Find where the given text appears and provide that cell's center as [x, y] coordinate. 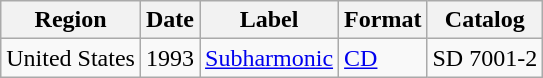
Label [270, 20]
Date [170, 20]
United States [71, 58]
SD 7001-2 [485, 58]
Format [383, 20]
Region [71, 20]
1993 [170, 58]
Subharmonic [270, 58]
Catalog [485, 20]
CD [383, 58]
